Output the [x, y] coordinate of the center of the cell containing the given text.  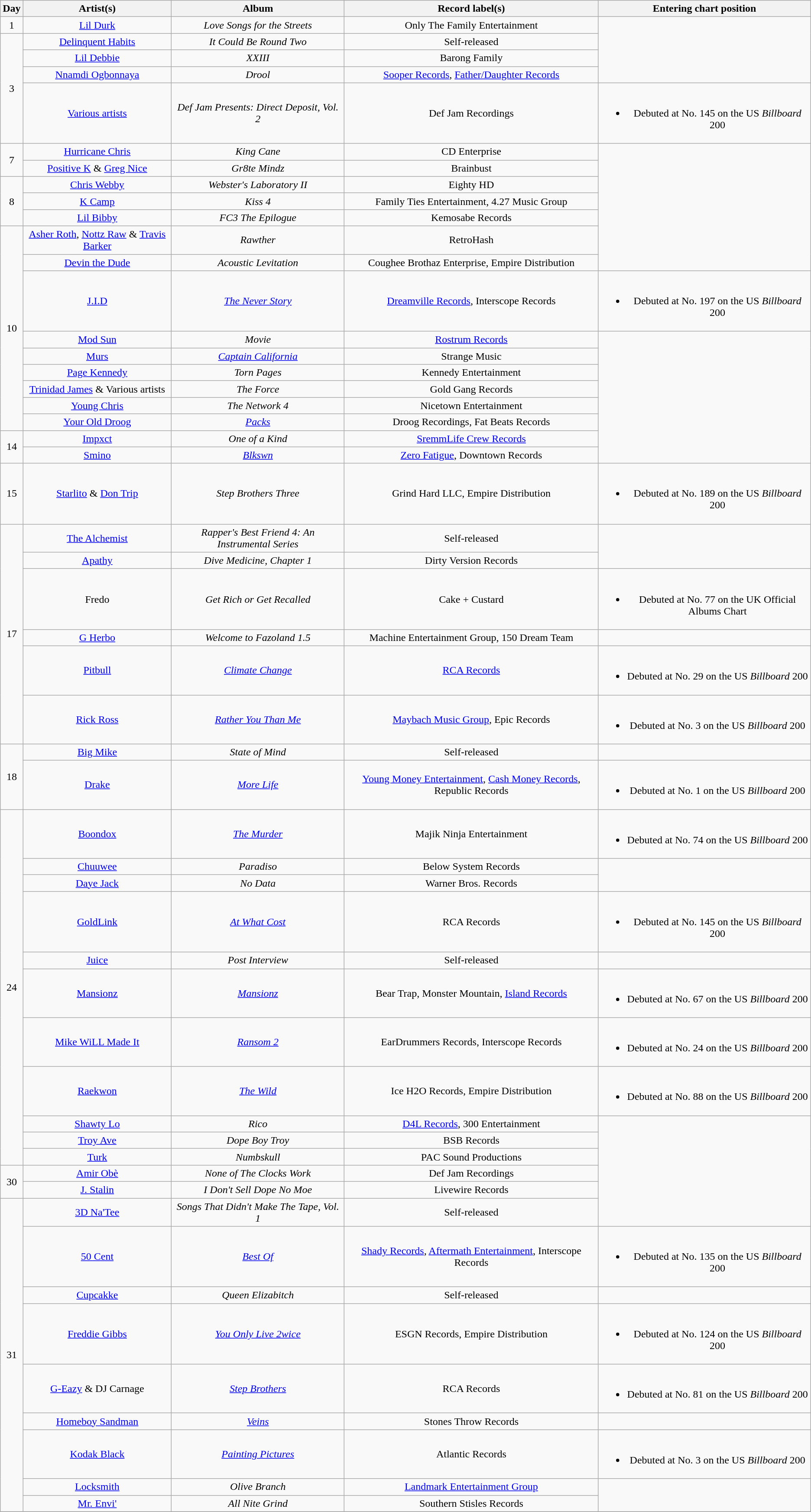
J.I.D [97, 301]
Shawty Lo [97, 1124]
Kiss 4 [258, 201]
Painting Pictures [258, 1454]
PAC Sound Productions [471, 1157]
ESGN Records, Empire Distribution [471, 1334]
Def Jam Presents: Direct Deposit, Vol. 2 [258, 113]
Eighty HD [471, 185]
CD Enterprise [471, 152]
Freddie Gibbs [97, 1334]
Veins [258, 1421]
It Could Be Round Two [258, 42]
The Wild [258, 1091]
Get Rich or Get Recalled [258, 599]
Ransom 2 [258, 1042]
Drake [97, 785]
Debuted at No. 77 on the UK Official Albums Chart [704, 599]
Juice [97, 960]
Landmark Entertainment Group [471, 1487]
Rico [258, 1124]
Debuted at No. 189 on the US Billboard 200 [704, 494]
Shady Records, Aftermath Entertainment, Interscope Records [471, 1257]
Nnamdi Ogbonnaya [97, 75]
Young Chris [97, 406]
3D Na'Tee [97, 1212]
Daye Jack [97, 883]
Livewire Records [471, 1190]
Family Ties Entertainment, 4.27 Music Group [471, 201]
G-Eazy & DJ Carnage [97, 1388]
Raekwon [97, 1091]
Your Old Droog [97, 422]
Gold Gang Records [471, 389]
The Murder [258, 834]
Captain California [258, 356]
SremmLife Crew Records [471, 439]
8 [12, 201]
Machine Entertainment Group, 150 Dream Team [471, 637]
18 [12, 777]
15 [12, 494]
50 Cent [97, 1257]
Packs [258, 422]
Step Brothers [258, 1388]
Cupcakke [97, 1295]
Stones Throw Records [471, 1421]
Strange Music [471, 356]
Best Of [258, 1257]
31 [12, 1355]
Debuted at No. 197 on the US Billboard 200 [704, 301]
7 [12, 160]
Starlito & Don Trip [97, 494]
Lil Bibby [97, 218]
Webster's Laboratory II [258, 185]
Dope Boy Troy [258, 1140]
Numbskull [258, 1157]
Debuted at No. 67 on the US Billboard 200 [704, 993]
Ice H2O Records, Empire Distribution [471, 1091]
Devin the Dude [97, 262]
Welcome to Fazoland 1.5 [258, 637]
Kennedy Entertainment [471, 373]
Drool [258, 75]
Rick Ross [97, 719]
Dreamville Records, Interscope Records [471, 301]
Turk [97, 1157]
Day [12, 9]
No Data [258, 883]
30 [12, 1181]
Torn Pages [258, 373]
Atlantic Records [471, 1454]
Rostrum Records [471, 340]
Page Kennedy [97, 373]
State of Mind [258, 752]
All Nite Grind [258, 1503]
Debuted at No. 88 on the US Billboard 200 [704, 1091]
GoldLink [97, 922]
Rather You Than Me [258, 719]
24 [12, 987]
Homeboy Sandman [97, 1421]
Olive Branch [258, 1487]
The Alchemist [97, 538]
Fredo [97, 599]
Troy Ave [97, 1140]
More Life [258, 785]
Post Interview [258, 960]
Amir Obè [97, 1173]
17 [12, 634]
Entering chart position [704, 9]
Brainbust [471, 168]
One of a Kind [258, 439]
Coughee Brothaz Enterprise, Empire Distribution [471, 262]
At What Cost [258, 922]
XXIII [258, 58]
Lil Debbie [97, 58]
EarDrummers Records, Interscope Records [471, 1042]
Positive K & Greg Nice [97, 168]
Debuted at No. 24 on the US Billboard 200 [704, 1042]
14 [12, 447]
Zero Fatigue, Downtown Records [471, 455]
Impxct [97, 439]
Southern Stisles Records [471, 1503]
Debuted at No. 1 on the US Billboard 200 [704, 785]
None of The Clocks Work [258, 1173]
RetroHash [471, 240]
Apathy [97, 560]
Step Brothers Three [258, 494]
Various artists [97, 113]
K Camp [97, 201]
Debuted at No. 29 on the US Billboard 200 [704, 670]
The Network 4 [258, 406]
Debuted at No. 135 on the US Billboard 200 [704, 1257]
Hurricane Chris [97, 152]
Warner Bros. Records [471, 883]
Debuted at No. 81 on the US Billboard 200 [704, 1388]
10 [12, 328]
Delinquent Habits [97, 42]
FC3 The Epilogue [258, 218]
D4L Records, 300 Entertainment [471, 1124]
Barong Family [471, 58]
Lil Durk [97, 25]
Murs [97, 356]
Debuted at No. 124 on the US Billboard 200 [704, 1334]
Cake + Custard [471, 599]
Movie [258, 340]
Maybach Music Group, Epic Records [471, 719]
Smino [97, 455]
Love Songs for the Streets [258, 25]
Chris Webby [97, 185]
Songs That Didn't Make The Tape, Vol. 1 [258, 1212]
I Don't Sell Dope No Moe [258, 1190]
Majik Ninja Entertainment [471, 834]
Below System Records [471, 867]
Queen Elizabitch [258, 1295]
Locksmith [97, 1487]
1 [12, 25]
Dirty Version Records [471, 560]
Rapper's Best Friend 4: An Instrumental Series [258, 538]
Chuuwee [97, 867]
Big Mike [97, 752]
The Never Story [258, 301]
Acoustic Levitation [258, 262]
Droog Recordings, Fat Beats Records [471, 422]
Nicetown Entertainment [471, 406]
The Force [258, 389]
Kodak Black [97, 1454]
Mike WiLL Made It [97, 1042]
Mr. Envi' [97, 1503]
Record label(s) [471, 9]
Blkswn [258, 455]
Artist(s) [97, 9]
You Only Live 2wice [258, 1334]
King Cane [258, 152]
Only The Family Entertainment [471, 25]
Bear Trap, Monster Mountain, Island Records [471, 993]
Rawther [258, 240]
Paradiso [258, 867]
Dive Medicine, Chapter 1 [258, 560]
Boondox [97, 834]
Grind Hard LLC, Empire Distribution [471, 494]
Mod Sun [97, 340]
Trinidad James & Various artists [97, 389]
Climate Change [258, 670]
Kemosabe Records [471, 218]
Album [258, 9]
J. Stalin [97, 1190]
Debuted at No. 74 on the US Billboard 200 [704, 834]
Pitbull [97, 670]
G Herbo [97, 637]
Asher Roth, Nottz Raw & Travis Barker [97, 240]
BSB Records [471, 1140]
Sooper Records, Father/Daughter Records [471, 75]
Gr8te Mindz [258, 168]
Young Money Entertainment, Cash Money Records, Republic Records [471, 785]
3 [12, 88]
